Capture the cell that displays the provided text and extract its (x, y) central coordinate. 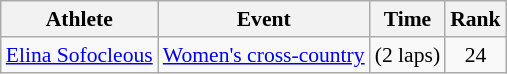
Women's cross-country (264, 55)
Event (264, 19)
Rank (476, 19)
Athlete (80, 19)
Time (408, 19)
24 (476, 55)
(2 laps) (408, 55)
Elina Sofocleous (80, 55)
